Search for the cell housing the specified text and yield its (X, Y) center coordinate. 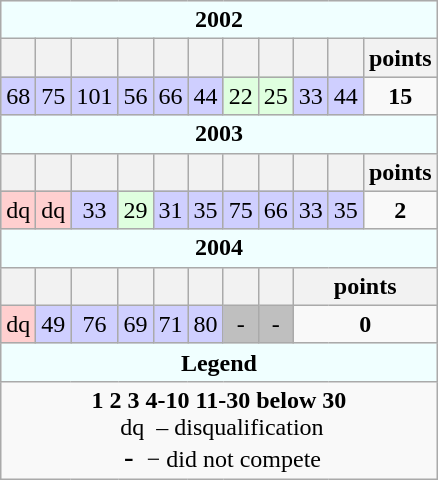
68 (18, 96)
2 (400, 210)
69 (136, 324)
0 (365, 324)
22 (240, 96)
49 (54, 324)
101 (94, 96)
29 (136, 210)
71 (170, 324)
1 2 3 4-10 11-30 below 30 dq – disqualification - − did not compete (219, 430)
76 (94, 324)
Legend (219, 362)
2004 (219, 248)
80 (206, 324)
2002 (219, 20)
56 (136, 96)
15 (400, 96)
25 (276, 96)
2003 (219, 134)
31 (170, 210)
